Output the (X, Y) coordinate of the center of the cell containing the given text.  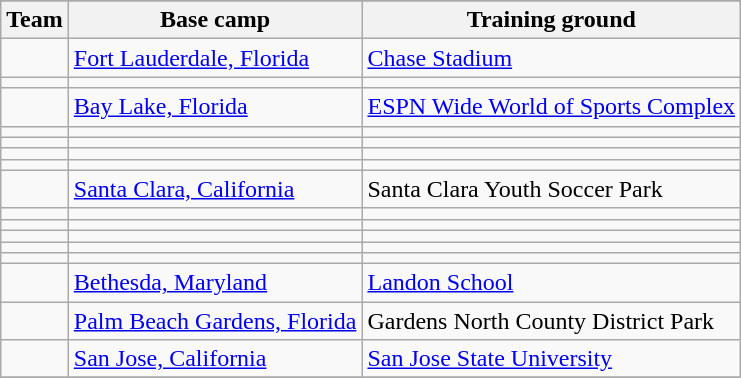
Santa Clara, California (215, 189)
Bay Lake, Florida (215, 107)
ESPN Wide World of Sports Complex (552, 107)
Team (35, 20)
Chase Stadium (552, 58)
Palm Beach Gardens, Florida (215, 321)
Base camp (215, 20)
Gardens North County District Park (552, 321)
Santa Clara Youth Soccer Park (552, 189)
Bethesda, Maryland (215, 283)
Fort Lauderdale, Florida (215, 58)
San Jose, California (215, 359)
Landon School (552, 283)
Training ground (552, 20)
San Jose State University (552, 359)
